Scan for the cell matching the given text and deliver its [x, y] coordinate at center. 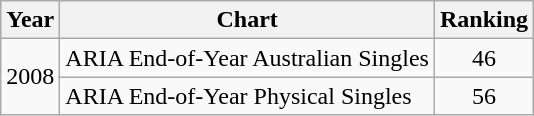
56 [484, 96]
ARIA End-of-Year Physical Singles [248, 96]
2008 [30, 77]
Ranking [484, 20]
46 [484, 58]
Chart [248, 20]
Year [30, 20]
ARIA End-of-Year Australian Singles [248, 58]
